For the text-containing cell, return its midpoint in [x, y] coordinate format. 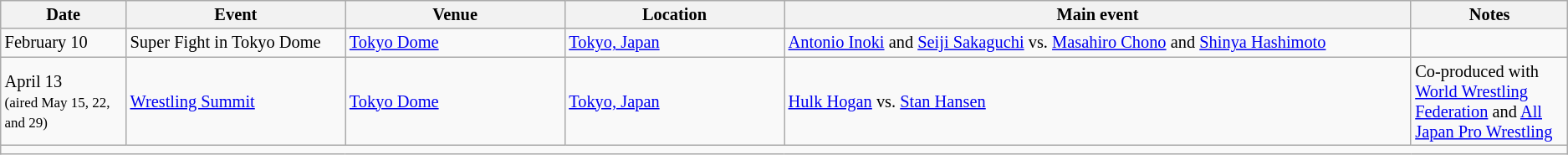
February 10 [64, 43]
April 13(aired May 15, 22, and 29) [64, 101]
Wrestling Summit [236, 101]
Hulk Hogan vs. Stan Hansen [1098, 101]
Date [64, 14]
Location [674, 14]
Antonio Inoki and Seiji Sakaguchi vs. Masahiro Chono and Shinya Hashimoto [1098, 43]
Co-produced with World Wrestling Federation and All Japan Pro Wrestling [1489, 101]
Main event [1098, 14]
Venue [455, 14]
Notes [1489, 14]
Event [236, 14]
Super Fight in Tokyo Dome [236, 43]
